Find where the given text appears and provide that cell's center as [X, Y] coordinate. 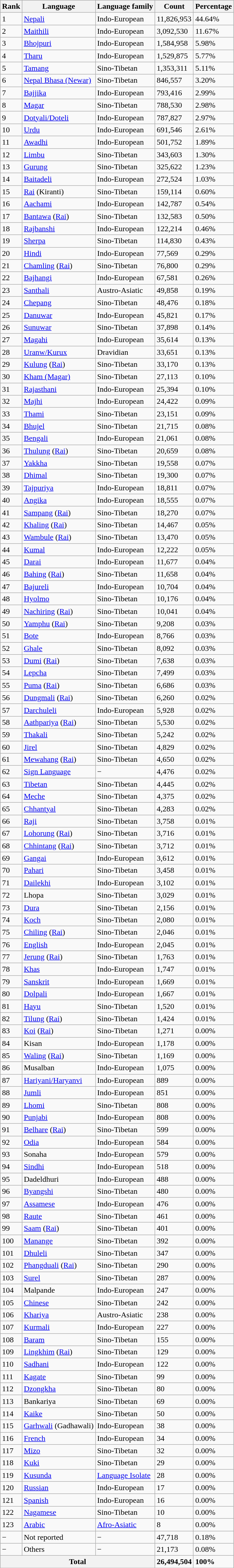
Bajjika [59, 93]
Majhi [59, 401]
3 [11, 43]
55 [11, 685]
2 [11, 31]
Santhali [59, 290]
45,821 [174, 315]
Urdu [59, 130]
122,214 [174, 229]
6 [11, 80]
129 [174, 1352]
1,529,875 [174, 56]
45 [11, 562]
0.14% [214, 327]
347 [174, 1253]
0.50% [214, 216]
851 [174, 1093]
37,898 [174, 327]
19,300 [174, 475]
3,029 [174, 895]
242 [174, 1302]
18,811 [174, 488]
24,422 [174, 401]
14,467 [174, 525]
247 [174, 1290]
1,520 [174, 1006]
3,758 [174, 821]
2.97% [214, 117]
Gurung [59, 167]
Bankariya [59, 1401]
9 [11, 117]
Koi (Rai) [59, 1031]
Maithili [59, 31]
Dolpali [59, 994]
Phangduali (Rai) [59, 1265]
Tharu [59, 56]
Thami [59, 414]
110 [11, 1364]
0.54% [214, 204]
Khariya [59, 1315]
Kuki [59, 1463]
Hayu [59, 1006]
1,584,958 [174, 43]
787,827 [174, 117]
108 [11, 1340]
3,092,530 [174, 31]
52 [11, 648]
8,092 [174, 648]
Sindhi [59, 1167]
Yamphu (Rai) [59, 624]
1,075 [174, 1068]
24 [11, 303]
4,375 [174, 796]
Darchuleli [59, 710]
4,445 [174, 784]
77 [11, 957]
10,041 [174, 611]
Bajhangi [59, 278]
9,208 [174, 624]
691,546 [174, 130]
22 [11, 278]
70 [11, 870]
5,242 [174, 735]
Kusunda [59, 1475]
Rajasthani [59, 389]
Kagate [59, 1377]
81 [11, 1006]
71 [11, 883]
83 [11, 1031]
Darai [59, 562]
Not reported [59, 1537]
Jerung (Rai) [59, 957]
Chamling (Rai) [59, 266]
Bantawa (Rai) [59, 216]
1,178 [174, 1043]
5.11% [214, 68]
12,222 [174, 550]
27 [11, 340]
117 [11, 1451]
0.19% [214, 290]
106 [11, 1315]
1,271 [174, 1031]
94 [11, 1167]
889 [174, 1080]
116 [11, 1438]
78 [11, 969]
41 [11, 512]
11,826,953 [174, 19]
104 [11, 1290]
Sadhani [59, 1364]
48,476 [174, 303]
Chinese [59, 1302]
11 [11, 142]
Russian [59, 1488]
0.60% [214, 192]
119 [11, 1475]
88 [11, 1093]
1,169 [174, 1056]
53 [11, 661]
18 [11, 229]
3.20% [214, 80]
Danuwar [59, 315]
Hindi [59, 253]
4,476 [174, 772]
Dadeldhuri [59, 1179]
599 [174, 1130]
1.89% [214, 142]
Bengali [59, 438]
2.61% [214, 130]
Arabic [59, 1525]
Dravidian [125, 352]
1 [11, 19]
Others [59, 1550]
3,716 [174, 833]
Baram [59, 1340]
Saam (Rai) [59, 1228]
25,394 [174, 389]
54 [11, 673]
13 [11, 167]
1.30% [214, 155]
72 [11, 895]
59 [11, 735]
10,176 [174, 599]
Gangai [59, 858]
11.67% [214, 31]
20 [11, 253]
Chiling (Rai) [59, 932]
Tajpuriya [59, 488]
95 [11, 1179]
61 [11, 760]
Kaike [59, 1414]
57 [11, 710]
31 [11, 389]
Tibetan [59, 784]
1,424 [174, 1019]
42 [11, 525]
Assamese [59, 1204]
92 [11, 1142]
123 [11, 1525]
1.23% [214, 167]
19,558 [174, 463]
26,494,504 [174, 1562]
109 [11, 1352]
76,800 [174, 266]
Pahari [59, 870]
Magahi [59, 340]
476 [174, 1204]
96 [11, 1191]
39 [11, 488]
115 [11, 1426]
114,830 [174, 241]
4,650 [174, 760]
23 [11, 290]
518 [174, 1167]
1,763 [174, 957]
Malpande [59, 1290]
15 [11, 192]
86 [11, 1068]
Nepali [59, 19]
Thakali [59, 735]
77,569 [174, 253]
Baitadeli [59, 179]
47 [11, 587]
27,113 [174, 377]
Bhojpuri [59, 43]
89 [11, 1105]
1.03% [214, 179]
3,458 [174, 870]
33,651 [174, 352]
18,555 [174, 500]
82 [11, 1019]
97 [11, 1204]
21,061 [174, 438]
1,353,311 [174, 68]
Dura [59, 907]
584 [174, 1142]
12 [11, 155]
Total [78, 1562]
44.64% [214, 19]
5 [11, 68]
73 [11, 907]
4,283 [174, 809]
Kham (Magar) [59, 377]
51 [11, 636]
Aathpariya (Rai) [59, 722]
67,581 [174, 278]
227 [174, 1327]
Dungmali (Rai) [59, 698]
2,080 [174, 920]
325,622 [174, 167]
112 [11, 1389]
49,858 [174, 290]
793,416 [174, 93]
20,659 [174, 451]
Byangshi [59, 1191]
Lohorung (Rai) [59, 833]
58 [11, 722]
21,715 [174, 426]
Kulung (Rai) [59, 365]
10,704 [174, 587]
118 [11, 1463]
Kurmali [59, 1327]
Bote [59, 636]
788,530 [174, 105]
English [59, 945]
Bahing (Rai) [59, 574]
Hyolmo [59, 599]
79 [11, 982]
90 [11, 1117]
Punjabi [59, 1117]
290 [174, 1265]
25 [11, 315]
14 [11, 179]
68 [11, 846]
Odia [59, 1142]
Belhare (Rai) [59, 1130]
26 [11, 327]
35 [11, 438]
272,524 [174, 179]
40 [11, 500]
5,530 [174, 722]
Aachami [59, 204]
0.43% [214, 241]
Sign Language [59, 772]
Limbu [59, 155]
Dhimal [59, 475]
46 [11, 574]
Spanish [59, 1500]
Count [174, 6]
Magar [59, 105]
93 [11, 1155]
47,718 [174, 1537]
Jumli [59, 1093]
3,102 [174, 883]
Language [59, 6]
48 [11, 599]
120 [11, 1488]
87 [11, 1080]
Manange [59, 1241]
105 [11, 1302]
Afro-Asiatic [125, 1525]
18,270 [174, 512]
100% [214, 1562]
488 [174, 1179]
Ghale [59, 648]
1,747 [174, 969]
French [59, 1438]
0.17% [214, 315]
Awadhi [59, 142]
Lhopa [59, 895]
62 [11, 772]
Chepang [59, 303]
1,667 [174, 994]
Dumi (Rai) [59, 661]
Raute [59, 1216]
142,787 [174, 204]
579 [174, 1155]
7,499 [174, 673]
Bhujel [59, 426]
Language family [125, 6]
Puma (Rai) [59, 685]
102 [11, 1265]
Dzongkha [59, 1389]
Lepcha [59, 673]
461 [174, 1216]
Tilung (Rai) [59, 1019]
66 [11, 821]
76 [11, 945]
6,260 [174, 698]
36 [11, 451]
Surel [59, 1278]
Yakkha [59, 463]
7 [11, 93]
Bajureli [59, 587]
Kumal [59, 550]
63 [11, 784]
Raji [59, 821]
6,686 [174, 685]
64 [11, 796]
Sunuwar [59, 327]
91 [11, 1130]
Musalban [59, 1068]
Koch [59, 920]
2,046 [174, 932]
Tamang [59, 68]
Uranw/Kurux [59, 352]
44 [11, 550]
Waling (Rai) [59, 1056]
7,638 [174, 661]
Khas [59, 969]
480 [174, 1191]
Sherpa [59, 241]
846,557 [174, 80]
19 [11, 241]
121 [11, 1500]
37 [11, 463]
Dotyali/Doteli [59, 117]
113 [11, 1401]
49 [11, 611]
85 [11, 1056]
98 [11, 1216]
Sanskrit [59, 982]
8,766 [174, 636]
33,170 [174, 365]
2.99% [214, 93]
Angika [59, 500]
Hariyani/Haryanvi [59, 1080]
11,658 [174, 574]
3,612 [174, 858]
501,752 [174, 142]
4 [11, 56]
Thulung (Rai) [59, 451]
Mizo [59, 1451]
84 [11, 1043]
114 [11, 1414]
Nepal Bhasa (Newar) [59, 80]
56 [11, 698]
13,470 [174, 537]
Lhomi [59, 1105]
392 [174, 1241]
30 [11, 377]
0.26% [214, 278]
Meche [59, 796]
33 [11, 414]
Sonaha [59, 1155]
1,669 [174, 982]
2,045 [174, 945]
Kisan [59, 1043]
Rai (Kiranti) [59, 192]
5,928 [174, 710]
75 [11, 932]
3,712 [174, 846]
107 [11, 1327]
23,151 [174, 414]
155 [174, 1340]
74 [11, 920]
43 [11, 537]
Dhuleli [59, 1253]
287 [174, 1278]
Chhantyal [59, 809]
2.98% [214, 105]
132,583 [174, 216]
Wambule (Rai) [59, 537]
5.98% [214, 43]
Dailekhi [59, 883]
60 [11, 747]
2,156 [174, 907]
Nachiring (Rai) [59, 611]
Rajbanshi [59, 229]
111 [11, 1377]
Language Isolate [125, 1475]
159,114 [174, 192]
67 [11, 833]
Sampang (Rai) [59, 512]
100 [11, 1241]
21,173 [174, 1550]
Chhintang (Rai) [59, 846]
Garhwali (Gadhawali) [59, 1426]
Rank [11, 6]
65 [11, 809]
Khaling (Rai) [59, 525]
Nagamese [59, 1512]
Percentage [214, 6]
5.77% [214, 56]
238 [174, 1315]
Mewahang (Rai) [59, 760]
35,614 [174, 340]
11,677 [174, 562]
4,829 [174, 747]
101 [11, 1253]
0.46% [214, 229]
103 [11, 1278]
21 [11, 266]
Jirel [59, 747]
343,603 [174, 155]
401 [174, 1228]
Lingkhim (Rai) [59, 1352]
